Return the [x, y] coordinate for the center point of the cell that contains the specified text.  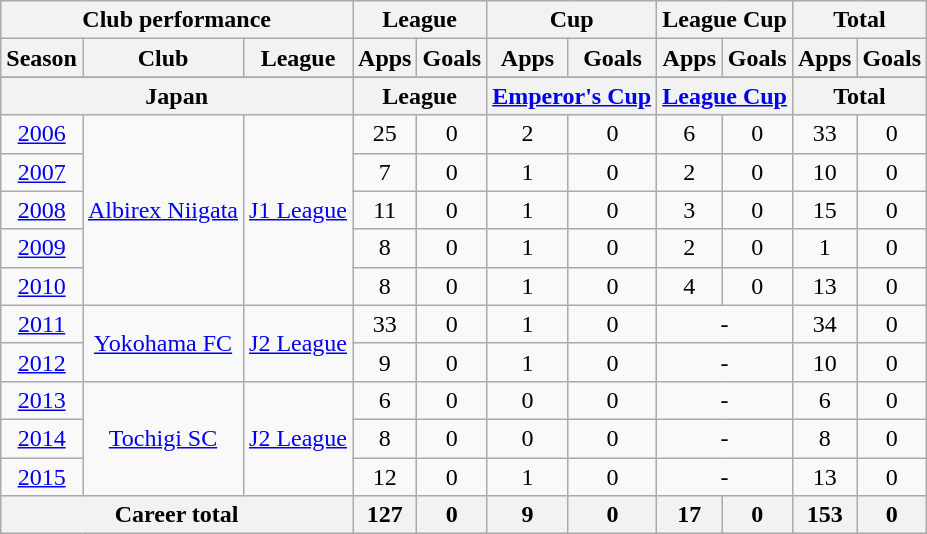
Cup [572, 20]
2007 [42, 172]
2008 [42, 210]
11 [385, 210]
2010 [42, 286]
2011 [42, 324]
Emperor's Cup [572, 96]
Career total [177, 515]
Japan [177, 96]
2009 [42, 248]
3 [690, 210]
17 [690, 515]
2015 [42, 477]
2006 [42, 134]
Club [162, 58]
25 [385, 134]
J1 League [298, 210]
12 [385, 477]
34 [824, 324]
Yokohama FC [162, 343]
Club performance [177, 20]
7 [385, 172]
15 [824, 210]
2012 [42, 362]
153 [824, 515]
127 [385, 515]
Season [42, 58]
Tochigi SC [162, 438]
2013 [42, 400]
Albirex Niigata [162, 210]
4 [690, 286]
2014 [42, 438]
